Extract the [x, y] coordinate from the center of the cell holding the provided text.  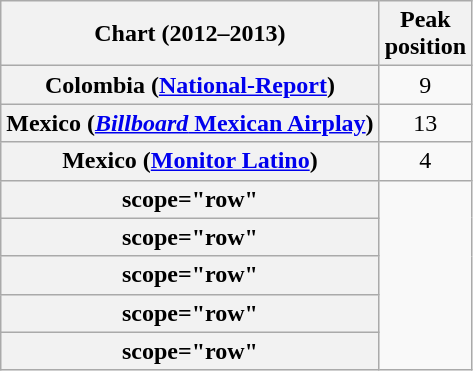
Colombia (National-Report) [190, 85]
Peakposition [425, 34]
Mexico (Monitor Latino) [190, 161]
4 [425, 161]
Mexico (Billboard Mexican Airplay) [190, 123]
13 [425, 123]
Chart (2012–2013) [190, 34]
9 [425, 85]
